For the text-containing cell, return its midpoint in (x, y) coordinate format. 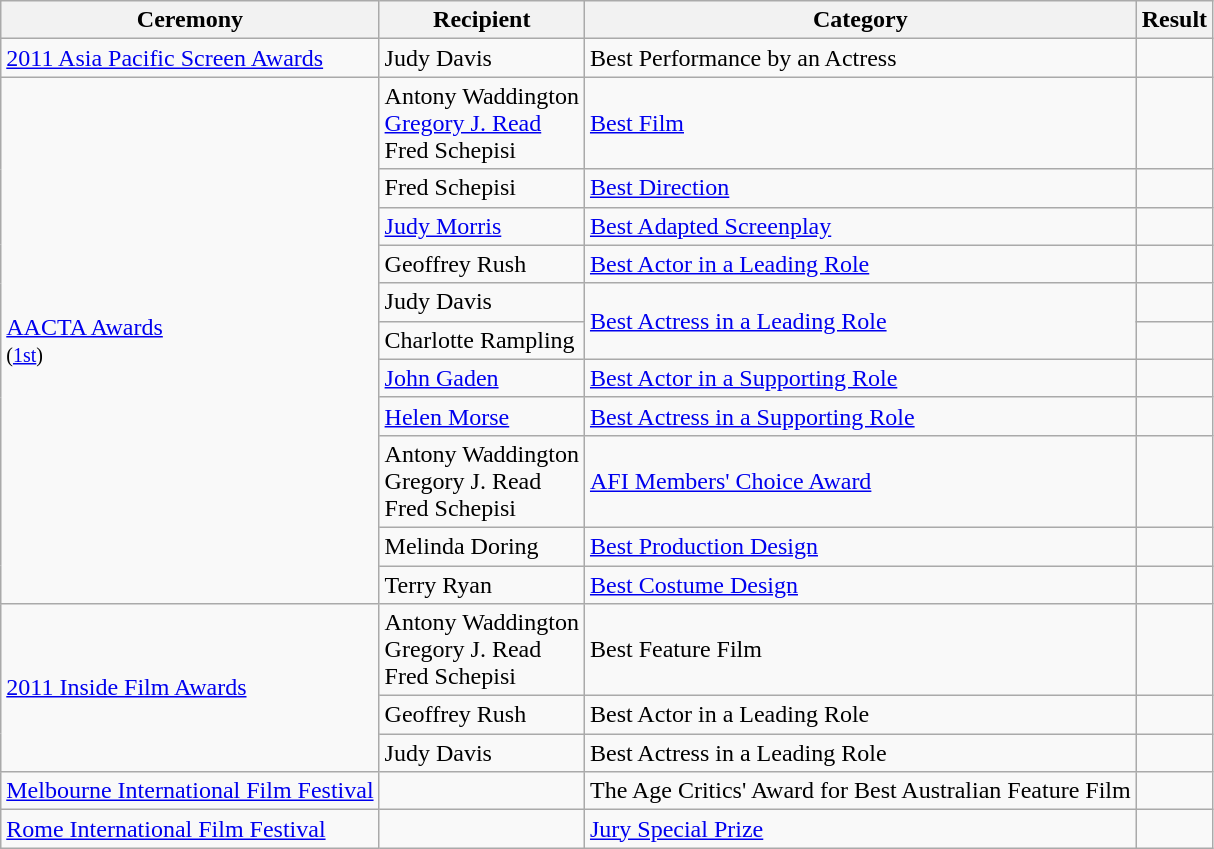
AACTA Awards(1st) (190, 340)
2011 Asia Pacific Screen Awards (190, 58)
Rome International Film Festival (190, 829)
The Age Critics' Award for Best Australian Feature Film (860, 791)
John Gaden (482, 378)
Best Costume Design (860, 585)
Best Direction (860, 188)
Judy Morris (482, 226)
Helen Morse (482, 416)
Jury Special Prize (860, 829)
Fred Schepisi (482, 188)
Best Performance by an Actress (860, 58)
Charlotte Rampling (482, 340)
Category (860, 20)
Melbourne International Film Festival (190, 791)
Best Film (860, 123)
2011 Inside Film Awards (190, 688)
Recipient (482, 20)
Melinda Doring (482, 546)
Best Actor in a Supporting Role (860, 378)
Best Production Design (860, 546)
Best Actress in a Supporting Role (860, 416)
Ceremony (190, 20)
Best Feature Film (860, 650)
Result (1174, 20)
Terry Ryan (482, 585)
AFI Members' Choice Award (860, 481)
Best Adapted Screenplay (860, 226)
